Search for the cell housing the specified text and yield its (x, y) center coordinate. 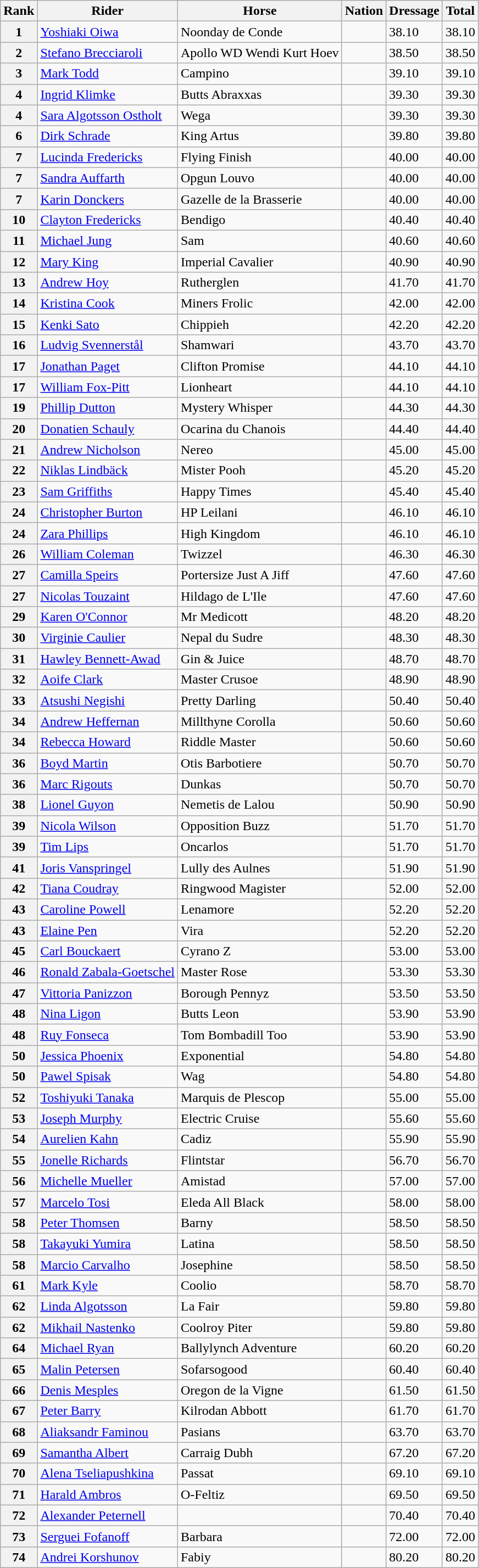
19 (19, 408)
Michael Ryan (108, 1348)
Miners Frolic (259, 304)
Apollo WD Wendi Kurt Hoev (259, 53)
12 (19, 262)
Nicolas Touzaint (108, 596)
Karen O'Connor (108, 617)
Aurelien Kahn (108, 1139)
68 (19, 1432)
Virginie Caulier (108, 638)
Michelle Mueller (108, 1181)
Nemetis de Lalou (259, 805)
Twizzel (259, 554)
Clayton Fredericks (108, 220)
47 (19, 993)
Mikhail Nastenko (108, 1328)
72 (19, 1515)
73 (19, 1536)
Takayuki Yumira (108, 1244)
Wega (259, 115)
Ringwood Magister (259, 888)
Gin & Juice (259, 659)
Riddle Master (259, 742)
Elaine Pen (108, 931)
Lully des Aulnes (259, 867)
Vira (259, 931)
55 (19, 1160)
1 (19, 32)
Butts Leon (259, 1014)
26 (19, 554)
Ingrid Klimke (108, 94)
Joris Vanspringel (108, 867)
2 (19, 53)
Pasians (259, 1432)
Sofarsogood (259, 1369)
Yoshiaki Oiwa (108, 32)
11 (19, 240)
Ruy Fonseca (108, 1035)
41 (19, 867)
Toshiyuki Tanaka (108, 1097)
14 (19, 304)
32 (19, 680)
Shamwari (259, 345)
Nereo (259, 450)
Oregon de la Vigne (259, 1390)
Coolio (259, 1286)
10 (19, 220)
6 (19, 136)
Barny (259, 1223)
Eleda All Black (259, 1202)
Dirk Schrade (108, 136)
Donatien Schauly (108, 429)
Amistad (259, 1181)
Denis Mesples (108, 1390)
William Fox-Pitt (108, 387)
Nepal du Sudre (259, 638)
Dunkas (259, 784)
Borough Pennyz (259, 993)
Lucinda Fredericks (108, 157)
Jonathan Paget (108, 366)
Jessica Phoenix (108, 1056)
74 (19, 1557)
Mark Kyle (108, 1286)
Flying Finish (259, 157)
Opposition Buzz (259, 826)
Samantha Albert (108, 1453)
Andrew Heffernan (108, 721)
O-Feltiz (259, 1494)
Horse (259, 11)
Harald Ambros (108, 1494)
Marc Rigouts (108, 784)
Karin Donckers (108, 199)
Atsushi Negishi (108, 701)
Otis Barbotiere (259, 763)
Andrei Korshunov (108, 1557)
Sandra Auffarth (108, 178)
Butts Abraxxas (259, 94)
57 (19, 1202)
Marquis de Plescop (259, 1097)
61 (19, 1286)
52 (19, 1097)
23 (19, 491)
Hildago de L'Ile (259, 596)
Nicola Wilson (108, 826)
Josephine (259, 1264)
Master Crusoe (259, 680)
38 (19, 805)
Millthyne Corolla (259, 721)
64 (19, 1348)
Lenamore (259, 909)
Serguei Fofanoff (108, 1536)
King Artus (259, 136)
Lionheart (259, 387)
Ocarina du Chanois (259, 429)
Coolroy Piter (259, 1328)
Noonday de Conde (259, 32)
Nina Ligon (108, 1014)
Fabiy (259, 1557)
69 (19, 1453)
Carraig Dubh (259, 1453)
Ludvig Svennerstål (108, 345)
Nation (364, 11)
Mystery Whisper (259, 408)
Mr Medicott (259, 617)
Dressage (414, 11)
Campino (259, 74)
Phillip Dutton (108, 408)
65 (19, 1369)
31 (19, 659)
Linda Algotsson (108, 1307)
Niklas Lindbäck (108, 471)
13 (19, 283)
15 (19, 324)
Sam (259, 240)
Cadiz (259, 1139)
Rider (108, 11)
Jonelle Richards (108, 1160)
Lionel Guyon (108, 805)
Chippieh (259, 324)
Sam Griffiths (108, 491)
Rebecca Howard (108, 742)
Christopher Burton (108, 512)
Ronald Zabala-Goetschel (108, 972)
Gazelle de la Brasserie (259, 199)
Joseph Murphy (108, 1118)
22 (19, 471)
Caroline Powell (108, 909)
Andrew Nicholson (108, 450)
Zara Phillips (108, 533)
67 (19, 1411)
Kristina Cook (108, 304)
56 (19, 1181)
Mary King (108, 262)
71 (19, 1494)
Kilrodan Abbott (259, 1411)
Electric Cruise (259, 1118)
Rutherglen (259, 283)
Aoife Clark (108, 680)
42 (19, 888)
Pawel Spisak (108, 1077)
Flintstar (259, 1160)
Latina (259, 1244)
54 (19, 1139)
29 (19, 617)
66 (19, 1390)
70 (19, 1474)
Clifton Promise (259, 366)
Master Rose (259, 972)
Michael Jung (108, 240)
45 (19, 951)
Mister Pooh (259, 471)
Pretty Darling (259, 701)
Mark Todd (108, 74)
Stefano Brecciaroli (108, 53)
Andrew Hoy (108, 283)
53 (19, 1118)
Imperial Cavalier (259, 262)
Aliaksandr Faminou (108, 1432)
HP Leilani (259, 512)
William Coleman (108, 554)
Alexander Peternell (108, 1515)
Passat (259, 1474)
Wag (259, 1077)
21 (19, 450)
20 (19, 429)
Marcelo Tosi (108, 1202)
Portersize Just A Jiff (259, 575)
Peter Barry (108, 1411)
Hawley Bennett-Awad (108, 659)
Oncarlos (259, 847)
Kenki Sato (108, 324)
Tom Bombadill Too (259, 1035)
Malin Petersen (108, 1369)
La Fair (259, 1307)
16 (19, 345)
33 (19, 701)
Tim Lips (108, 847)
Barbara (259, 1536)
Exponential (259, 1056)
Carl Bouckaert (108, 951)
Camilla Speirs (108, 575)
Ballylynch Adventure (259, 1348)
Total (460, 11)
Cyrano Z (259, 951)
Happy Times (259, 491)
Rank (19, 11)
Peter Thomsen (108, 1223)
3 (19, 74)
Boyd Martin (108, 763)
Marcio Carvalho (108, 1264)
Alena Tseliapushkina (108, 1474)
Sara Algotsson Ostholt (108, 115)
Vittoria Panizzon (108, 993)
46 (19, 972)
Opgun Louvo (259, 178)
30 (19, 638)
High Kingdom (259, 533)
Bendigo (259, 220)
Tiana Coudray (108, 888)
